Identify which cell holds the provided text, then report its [x, y] central coordinate. 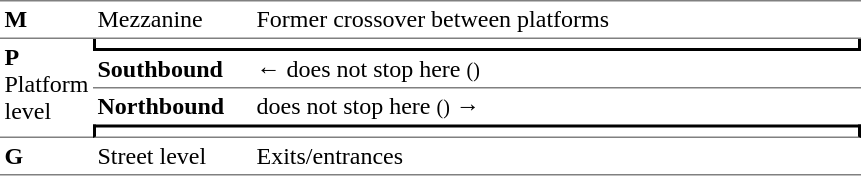
Exits/entrances [556, 157]
Southbound [172, 69]
PPlatform level [46, 88]
does not stop here () → [556, 106]
M [46, 20]
Former crossover between platforms [556, 20]
Mezzanine [172, 20]
Northbound [172, 106]
Street level [172, 157]
G [46, 157]
← does not stop here () [556, 69]
